Provide the (X, Y) coordinate of the cell's center where the given text is located.  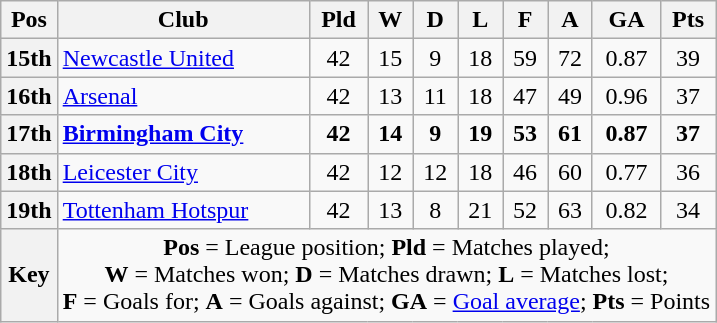
36 (688, 172)
15 (390, 58)
0.82 (626, 210)
61 (570, 134)
19th (29, 210)
F (526, 20)
Pos (29, 20)
D (436, 20)
18th (29, 172)
Newcastle United (183, 58)
16th (29, 96)
Leicester City (183, 172)
L (480, 20)
17th (29, 134)
14 (390, 134)
0.96 (626, 96)
49 (570, 96)
Key (29, 275)
Pld (338, 20)
59 (526, 58)
53 (526, 134)
19 (480, 134)
Birmingham City (183, 134)
34 (688, 210)
W (390, 20)
Tottenham Hotspur (183, 210)
11 (436, 96)
39 (688, 58)
8 (436, 210)
60 (570, 172)
Arsenal (183, 96)
21 (480, 210)
52 (526, 210)
72 (570, 58)
15th (29, 58)
0.77 (626, 172)
Pts (688, 20)
A (570, 20)
47 (526, 96)
GA (626, 20)
Club (183, 20)
46 (526, 172)
63 (570, 210)
